Provide the (x, y) coordinate of the cell's center where the given text is located.  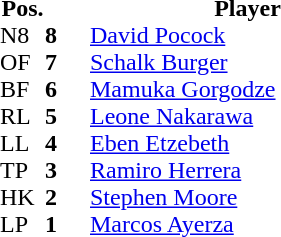
OF (22, 62)
3 (68, 170)
8 (68, 36)
4 (68, 144)
6 (68, 90)
5 (68, 116)
2 (68, 198)
LL (22, 144)
TP (22, 170)
BF (22, 90)
N8 (22, 36)
7 (68, 62)
RL (22, 116)
HK (22, 198)
